Detect which cell encompasses the target text, then output its (x, y) center coordinate. 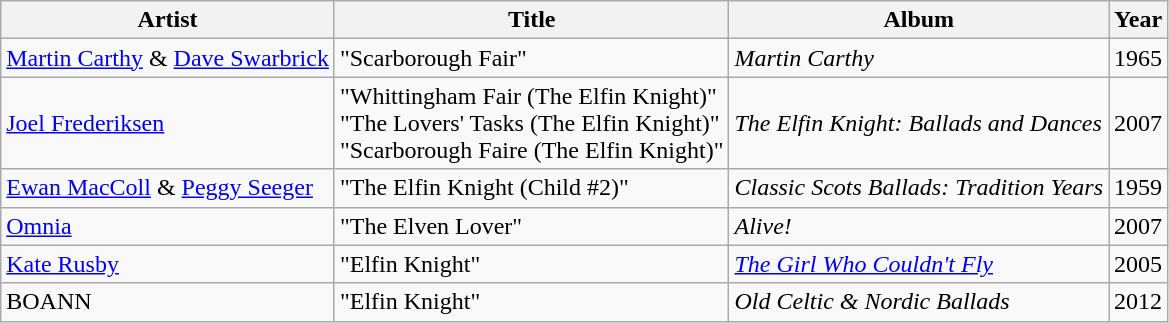
Kate Rusby (168, 264)
1959 (1138, 188)
BOANN (168, 302)
Title (532, 20)
Alive! (919, 226)
1965 (1138, 58)
The Girl Who Couldn't Fly (919, 264)
"The Elfin Knight (Child #2)" (532, 188)
Year (1138, 20)
"The Elven Lover" (532, 226)
Album (919, 20)
Classic Scots Ballads: Tradition Years (919, 188)
"Whittingham Fair (The Elfin Knight)""The Lovers' Tasks (The Elfin Knight)""Scarborough Faire (The Elfin Knight)" (532, 123)
Omnia (168, 226)
"Scarborough Fair" (532, 58)
Artist (168, 20)
Joel Frederiksen (168, 123)
Ewan MacColl & Peggy Seeger (168, 188)
Martin Carthy & Dave Swarbrick (168, 58)
2012 (1138, 302)
Martin Carthy (919, 58)
Old Celtic & Nordic Ballads (919, 302)
The Elfin Knight: Ballads and Dances (919, 123)
2005 (1138, 264)
